Find where the given text appears and provide that cell's center as (x, y) coordinate. 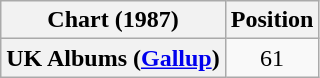
Position (272, 20)
UK Albums (Gallup) (113, 58)
61 (272, 58)
Chart (1987) (113, 20)
